Extract the (x, y) coordinate from the center of the cell holding the provided text.  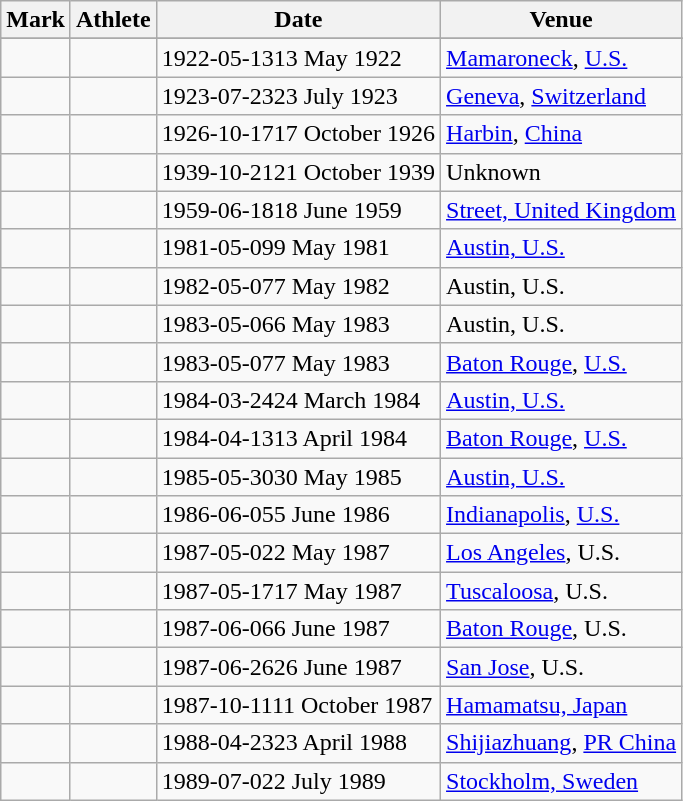
1983-05-066 May 1983 (298, 324)
Venue (562, 20)
1987-10-1111 October 1987 (298, 705)
1923-07-2323 July 1923 (298, 96)
Harbin, China (562, 134)
1922-05-1313 May 1922 (298, 58)
Stockholm, Sweden (562, 781)
1987-06-2626 June 1987 (298, 667)
1981-05-099 May 1981 (298, 248)
1982-05-077 May 1982 (298, 286)
1988-04-2323 April 1988 (298, 743)
1986-06-055 June 1986 (298, 515)
Tuscaloosa, U.S. (562, 591)
Geneva, Switzerland (562, 96)
1987-05-022 May 1987 (298, 553)
1939-10-2121 October 1939 (298, 172)
San Jose, U.S. (562, 667)
1989-07-022 July 1989 (298, 781)
Street, United Kingdom (562, 210)
Hamamatsu, Japan (562, 705)
Mamaroneck, U.S. (562, 58)
Los Angeles, U.S. (562, 553)
Shijiazhuang, PR China (562, 743)
1984-03-2424 March 1984 (298, 400)
Unknown (562, 172)
Mark (36, 20)
1983-05-077 May 1983 (298, 362)
1926-10-1717 October 1926 (298, 134)
1987-05-1717 May 1987 (298, 591)
1987-06-066 June 1987 (298, 629)
Date (298, 20)
Athlete (113, 20)
1959-06-1818 June 1959 (298, 210)
Indianapolis, U.S. (562, 515)
1984-04-1313 April 1984 (298, 438)
1985-05-3030 May 1985 (298, 477)
